Pinpoint the cell where the given text exists, returning its (x, y) midpoint coordinate. 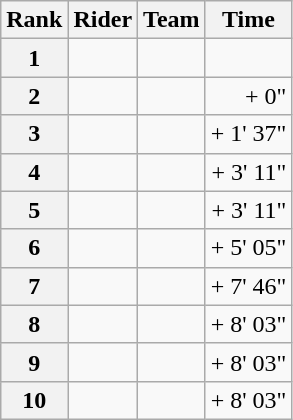
5 (34, 210)
1 (34, 58)
7 (34, 286)
Rank (34, 20)
+ 1' 37" (248, 134)
3 (34, 134)
Rider (103, 20)
+ 7' 46" (248, 286)
Time (248, 20)
2 (34, 96)
8 (34, 324)
4 (34, 172)
+ 0" (248, 96)
6 (34, 248)
+ 5' 05" (248, 248)
9 (34, 362)
Team (172, 20)
10 (34, 400)
